Determine the (x, y) coordinate at the center of the cell enclosing the given text.  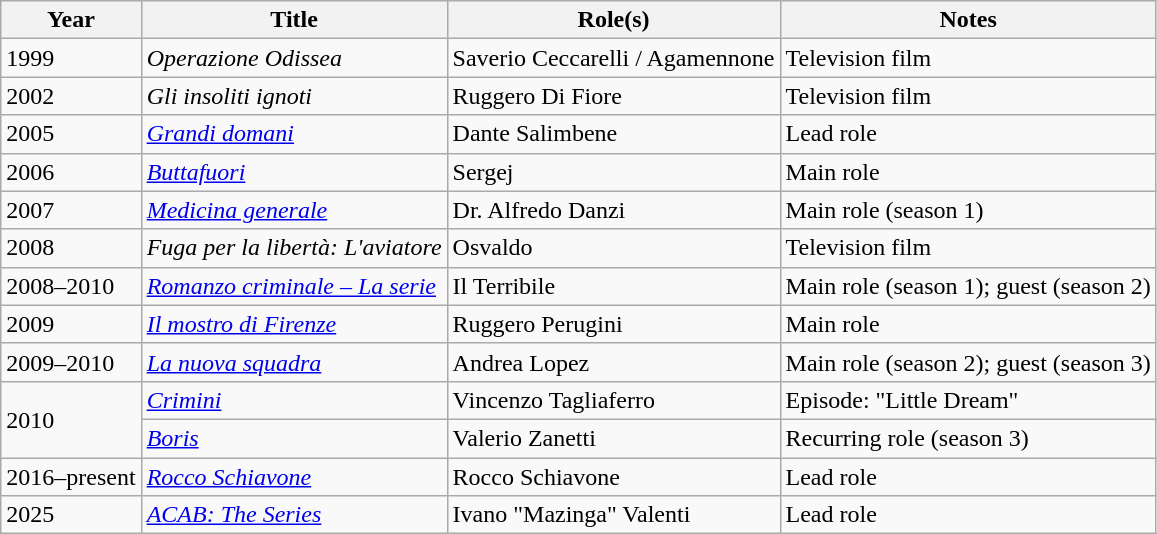
Medicina generale (294, 210)
Recurring role (season 3) (968, 438)
2010 (71, 419)
Osvaldo (614, 248)
Title (294, 20)
ACAB: The Series (294, 515)
2016–present (71, 477)
2007 (71, 210)
Romanzo criminale – La serie (294, 286)
Main role (season 1); guest (season 2) (968, 286)
Year (71, 20)
2009 (71, 324)
Andrea Lopez (614, 362)
Operazione Odissea (294, 58)
Il Terribile (614, 286)
Vincenzo Tagliaferro (614, 400)
Crimini (294, 400)
Ruggero Perugini (614, 324)
Role(s) (614, 20)
2006 (71, 172)
Gli insoliti ignoti (294, 96)
Episode: "Little Dream" (968, 400)
Grandi domani (294, 134)
Dante Salimbene (614, 134)
2005 (71, 134)
Saverio Ceccarelli / Agamennone (614, 58)
Buttafuori (294, 172)
2008 (71, 248)
Fuga per la libertà: L'aviatore (294, 248)
Ruggero Di Fiore (614, 96)
Main role (season 1) (968, 210)
1999 (71, 58)
2002 (71, 96)
Boris (294, 438)
Sergej (614, 172)
La nuova squadra (294, 362)
Dr. Alfredo Danzi (614, 210)
2009–2010 (71, 362)
2008–2010 (71, 286)
Ivano "Mazinga" Valenti (614, 515)
2025 (71, 515)
Notes (968, 20)
Il mostro di Firenze (294, 324)
Valerio Zanetti (614, 438)
Main role (season 2); guest (season 3) (968, 362)
